Detect which cell encompasses the target text, then output its (x, y) center coordinate. 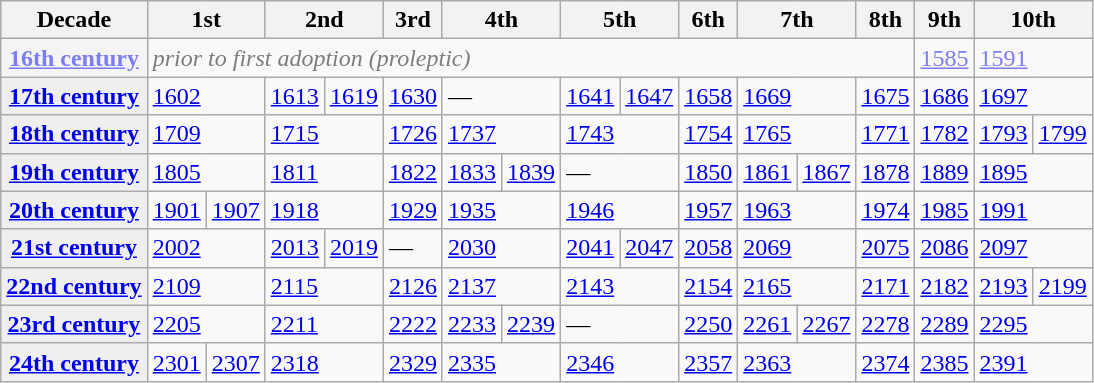
1822 (412, 172)
1963 (797, 210)
2171 (886, 286)
18th century (74, 134)
2165 (797, 286)
1743 (620, 134)
1st (206, 20)
2075 (886, 248)
2307 (236, 362)
22nd century (74, 286)
1619 (354, 96)
1985 (944, 210)
2318 (324, 362)
17th century (74, 96)
1839 (532, 172)
2115 (324, 286)
1805 (206, 172)
2193 (1004, 286)
2041 (590, 248)
2222 (412, 324)
24th century (74, 362)
2143 (620, 286)
2154 (708, 286)
7th (797, 20)
1585 (944, 58)
1647 (650, 96)
1946 (620, 210)
2267 (826, 324)
1895 (1033, 172)
2019 (354, 248)
1715 (324, 134)
2126 (412, 286)
2385 (944, 362)
2109 (206, 286)
19th century (74, 172)
1991 (1033, 210)
1793 (1004, 134)
21st century (74, 248)
2002 (206, 248)
1658 (708, 96)
2357 (708, 362)
prior to first adoption (proleptic) (531, 58)
1641 (590, 96)
3rd (412, 20)
5th (620, 20)
1878 (886, 172)
10th (1033, 20)
1765 (797, 134)
1861 (768, 172)
2278 (886, 324)
2013 (294, 248)
2205 (206, 324)
2047 (650, 248)
1669 (797, 96)
1889 (944, 172)
1771 (886, 134)
2069 (797, 248)
2391 (1033, 362)
2137 (501, 286)
2097 (1033, 248)
1918 (324, 210)
1929 (412, 210)
1935 (501, 210)
1850 (708, 172)
2211 (324, 324)
1754 (708, 134)
2261 (768, 324)
1686 (944, 96)
1867 (826, 172)
4th (501, 20)
2329 (412, 362)
1709 (206, 134)
8th (886, 20)
1630 (412, 96)
2250 (708, 324)
2335 (501, 362)
1901 (176, 210)
2199 (1062, 286)
2086 (944, 248)
20th century (74, 210)
9th (944, 20)
1957 (708, 210)
1799 (1062, 134)
2nd (324, 20)
2233 (472, 324)
1726 (412, 134)
1675 (886, 96)
1697 (1033, 96)
2363 (797, 362)
2239 (532, 324)
2058 (708, 248)
16th century (74, 58)
1602 (206, 96)
2301 (176, 362)
Decade (74, 20)
1811 (324, 172)
6th (708, 20)
1974 (886, 210)
2030 (501, 248)
1737 (501, 134)
2374 (886, 362)
2289 (944, 324)
2182 (944, 286)
1591 (1033, 58)
1907 (236, 210)
1833 (472, 172)
23rd century (74, 324)
1782 (944, 134)
1613 (294, 96)
2295 (1033, 324)
2346 (620, 362)
